Extract the (X, Y) coordinate from the center of the cell holding the provided text.  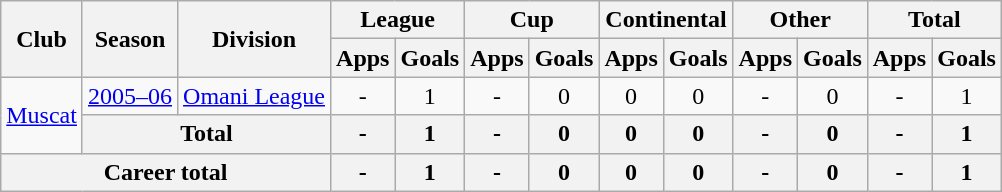
Cup (532, 20)
Continental (666, 20)
Career total (166, 172)
2005–06 (130, 96)
League (398, 20)
Omani League (254, 96)
Other (800, 20)
Muscat (42, 115)
Season (130, 39)
Club (42, 39)
Division (254, 39)
